Search for the cell housing the specified text and yield its [x, y] center coordinate. 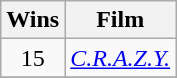
15 [33, 58]
C.R.A.Z.Y. [120, 58]
Wins [33, 20]
Film [120, 20]
